Find where the given text appears and provide that cell's center as (X, Y) coordinate. 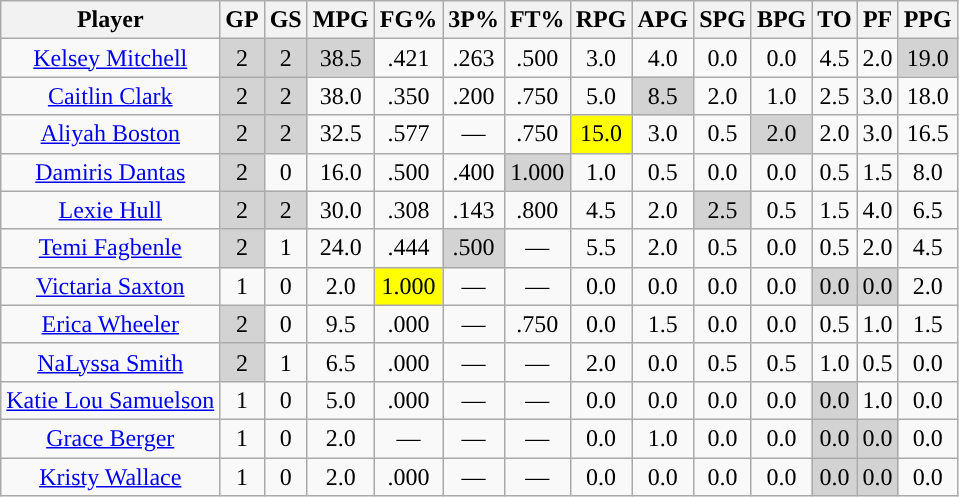
16.0 (340, 172)
38.0 (340, 96)
Kristy Wallace (110, 477)
5.5 (601, 248)
.350 (408, 96)
Lexie Hull (110, 210)
.444 (408, 248)
Aliyah Boston (110, 134)
Caitlin Clark (110, 96)
8.0 (928, 172)
.263 (474, 58)
.400 (474, 172)
.308 (408, 210)
Player (110, 20)
GS (286, 20)
9.5 (340, 324)
.800 (537, 210)
APG (663, 20)
30.0 (340, 210)
SPG (723, 20)
.577 (408, 134)
FT% (537, 20)
FG% (408, 20)
RPG (601, 20)
Grace Berger (110, 438)
GP (242, 20)
3P% (474, 20)
Victaria Saxton (110, 286)
32.5 (340, 134)
Katie Lou Samuelson (110, 400)
19.0 (928, 58)
.143 (474, 210)
24.0 (340, 248)
Temi Fagbenle (110, 248)
18.0 (928, 96)
.200 (474, 96)
PF (878, 20)
NaLyssa Smith (110, 362)
8.5 (663, 96)
BPG (781, 20)
Erica Wheeler (110, 324)
.421 (408, 58)
MPG (340, 20)
16.5 (928, 134)
Kelsey Mitchell (110, 58)
15.0 (601, 134)
PPG (928, 20)
TO (834, 20)
38.5 (340, 58)
Damiris Dantas (110, 172)
